Return the [X, Y] coordinate for the center point of the cell that contains the specified text.  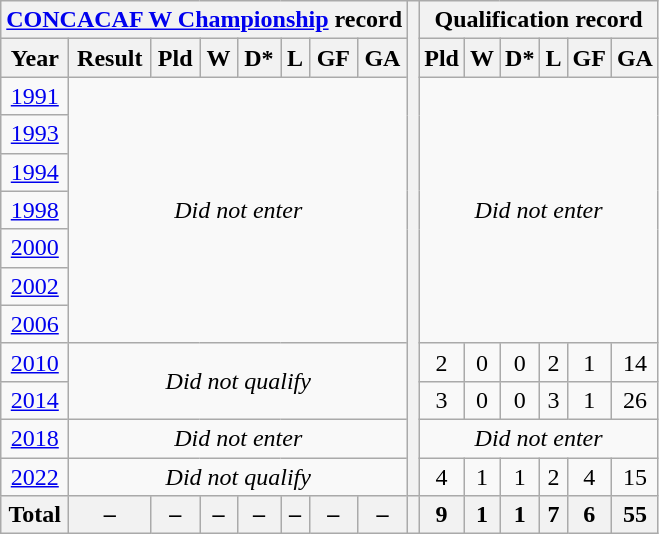
1994 [35, 172]
CONCACAF W Championship record [204, 20]
Total [35, 515]
2010 [35, 362]
7 [554, 515]
1998 [35, 210]
2018 [35, 438]
55 [634, 515]
26 [634, 400]
15 [634, 477]
1993 [35, 134]
1991 [35, 96]
14 [634, 362]
2006 [35, 324]
6 [589, 515]
2022 [35, 477]
Result [110, 58]
Qualification record [539, 20]
9 [442, 515]
2014 [35, 400]
2000 [35, 248]
2002 [35, 286]
Year [35, 58]
